Determine the (X, Y) coordinate at the center of the cell enclosing the given text.  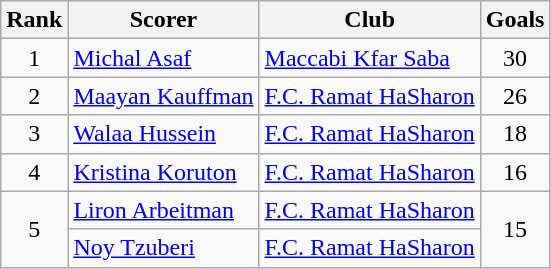
30 (515, 58)
15 (515, 229)
Scorer (164, 20)
26 (515, 96)
1 (34, 58)
Michal Asaf (164, 58)
Maayan Kauffman (164, 96)
Maccabi Kfar Saba (370, 58)
Liron Arbeitman (164, 210)
16 (515, 172)
3 (34, 134)
Walaa Hussein (164, 134)
4 (34, 172)
18 (515, 134)
Kristina Koruton (164, 172)
5 (34, 229)
Club (370, 20)
Noy Tzuberi (164, 248)
Goals (515, 20)
2 (34, 96)
Rank (34, 20)
